From the cell containing the given text, extract its center point as (X, Y) coordinate. 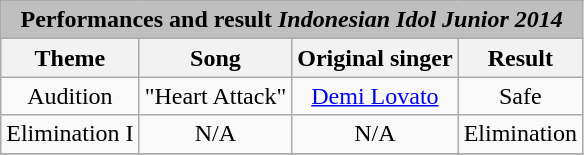
Audition (70, 96)
Result (520, 58)
Demi Lovato (375, 96)
Elimination I (70, 134)
Theme (70, 58)
Original singer (375, 58)
"Heart Attack" (216, 96)
Song (216, 58)
Safe (520, 96)
Performances and result Indonesian Idol Junior 2014 (292, 20)
Elimination (520, 134)
